Return the (X, Y) coordinate for the center point of the cell that contains the specified text.  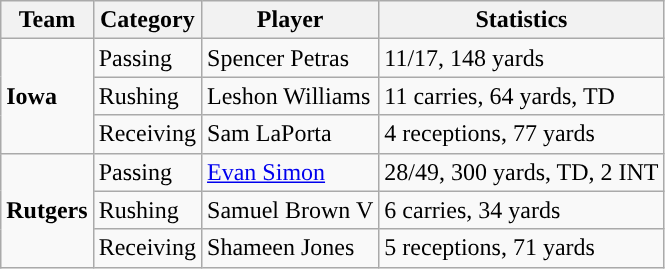
Iowa (47, 96)
Shameen Jones (290, 248)
Team (47, 20)
Sam LaPorta (290, 134)
Leshon Williams (290, 96)
6 carries, 34 yards (522, 210)
Samuel Brown V (290, 210)
Statistics (522, 20)
5 receptions, 71 yards (522, 248)
Category (147, 20)
Rutgers (47, 210)
11/17, 148 yards (522, 58)
Spencer Petras (290, 58)
4 receptions, 77 yards (522, 134)
Player (290, 20)
11 carries, 64 yards, TD (522, 96)
28/49, 300 yards, TD, 2 INT (522, 172)
Evan Simon (290, 172)
